Capture the cell that displays the provided text and extract its [x, y] central coordinate. 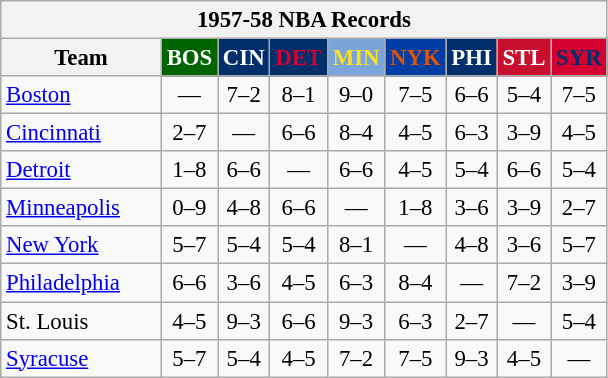
PHI [472, 58]
CIN [244, 58]
0–9 [189, 208]
St. Louis [82, 321]
Team [82, 58]
1957-58 NBA Records [304, 20]
DET [298, 58]
Detroit [82, 170]
SYR [579, 58]
BOS [189, 58]
Cincinnati [82, 133]
STL [524, 58]
NYK [416, 58]
New York [82, 245]
Syracuse [82, 358]
9–0 [356, 95]
Boston [82, 95]
Minneapolis [82, 208]
MIN [356, 58]
Philadelphia [82, 283]
